Detect which cell encompasses the target text, then output its (X, Y) center coordinate. 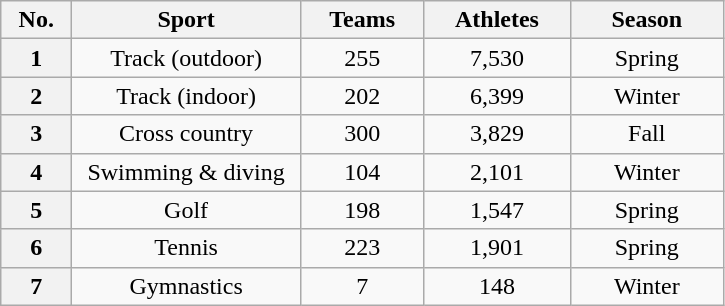
7,530 (497, 58)
5 (36, 210)
Sport (186, 20)
Track (indoor) (186, 96)
6,399 (497, 96)
1 (36, 58)
Gymnastics (186, 286)
Teams (362, 20)
Tennis (186, 248)
Cross country (186, 134)
198 (362, 210)
255 (362, 58)
Season (647, 20)
1,547 (497, 210)
Track (outdoor) (186, 58)
104 (362, 172)
223 (362, 248)
1,901 (497, 248)
Swimming & diving (186, 172)
2 (36, 96)
300 (362, 134)
3 (36, 134)
3,829 (497, 134)
Golf (186, 210)
Athletes (497, 20)
2,101 (497, 172)
148 (497, 286)
202 (362, 96)
Fall (647, 134)
6 (36, 248)
No. (36, 20)
4 (36, 172)
